Pinpoint the cell where the given text exists, returning its [x, y] midpoint coordinate. 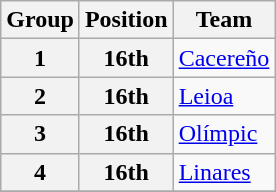
Olímpic [224, 134]
Group [40, 20]
Leioa [224, 96]
2 [40, 96]
Cacereño [224, 58]
1 [40, 58]
4 [40, 172]
Linares [224, 172]
Position [126, 20]
3 [40, 134]
Team [224, 20]
